Capture the cell that displays the provided text and extract its (X, Y) central coordinate. 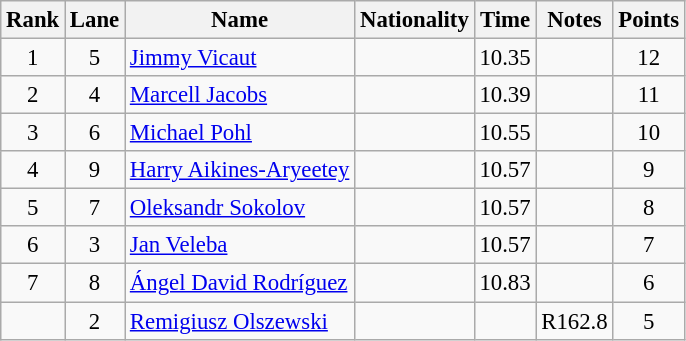
Nationality (414, 20)
Michael Pohl (240, 133)
Harry Aikines-Aryeetey (240, 170)
10.55 (505, 133)
10.83 (505, 283)
Name (240, 20)
Time (505, 20)
12 (648, 58)
Ángel David Rodríguez (240, 283)
Oleksandr Sokolov (240, 208)
11 (648, 95)
Rank (33, 20)
Marcell Jacobs (240, 95)
10.35 (505, 58)
10.39 (505, 95)
Remigiusz Olszewski (240, 321)
Lane (95, 20)
R162.8 (574, 321)
Jimmy Vicaut (240, 58)
Notes (574, 20)
Points (648, 20)
Jan Veleba (240, 245)
1 (33, 58)
10 (648, 133)
